Output the [X, Y] coordinate of the center of the cell containing the given text.  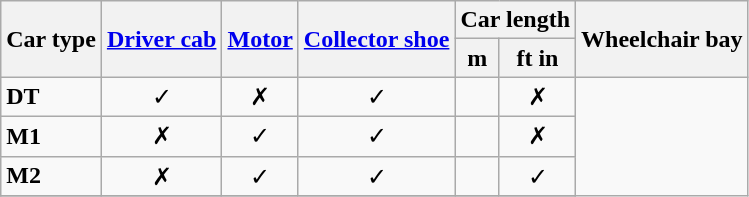
m [478, 58]
Car type [52, 39]
Driver cab [162, 39]
Collector shoe [376, 39]
M2 [52, 176]
ft in [537, 58]
M1 [52, 136]
Car length [516, 20]
Wheelchair bay [662, 39]
DT [52, 97]
Motor [260, 39]
